Determine the (X, Y) coordinate at the center of the cell enclosing the given text.  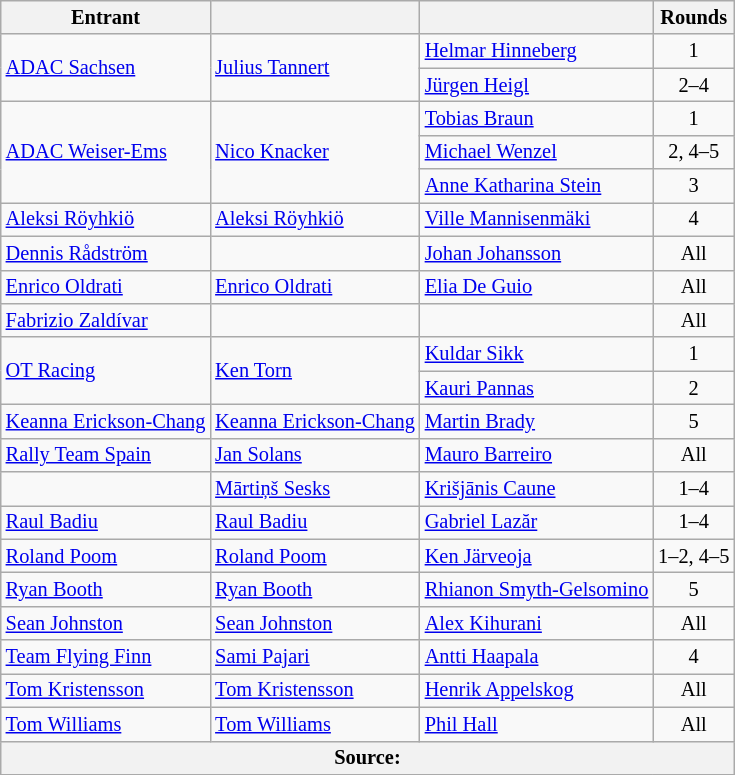
Julius Tannert (315, 68)
Phil Hall (536, 724)
Martin Brady (536, 421)
Alex Kihurani (536, 623)
2–4 (694, 85)
Rhianon Smyth-Gelsomino (536, 589)
Jan Solans (315, 455)
Kuldar Sikk (536, 354)
Source: (368, 758)
Nico Knacker (315, 152)
Kauri Pannas (536, 388)
Johan Johansson (536, 253)
ADAC Weiser-Ems (106, 152)
Tobias Braun (536, 118)
Team Flying Finn (106, 657)
Anne Katharina Stein (536, 186)
Henrik Appelskog (536, 690)
Rounds (694, 17)
Rally Team Spain (106, 455)
ADAC Sachsen (106, 68)
Ken Järveoja (536, 556)
Mauro Barreiro (536, 455)
Krišjānis Caune (536, 489)
Sami Pajari (315, 657)
Mārtiņš Sesks (315, 489)
Fabrizio Zaldívar (106, 320)
Dennis Rådström (106, 253)
Antti Haapala (536, 657)
Jürgen Heigl (536, 85)
Entrant (106, 17)
Gabriel Lazăr (536, 522)
3 (694, 186)
Ken Torn (315, 370)
2, 4–5 (694, 152)
Ville Mannisenmäki (536, 219)
Helmar Hinneberg (536, 51)
2 (694, 388)
Elia De Guio (536, 287)
1–2, 4–5 (694, 556)
Michael Wenzel (536, 152)
OT Racing (106, 370)
